Locate the cell with the specified text and output its (X, Y) center coordinate. 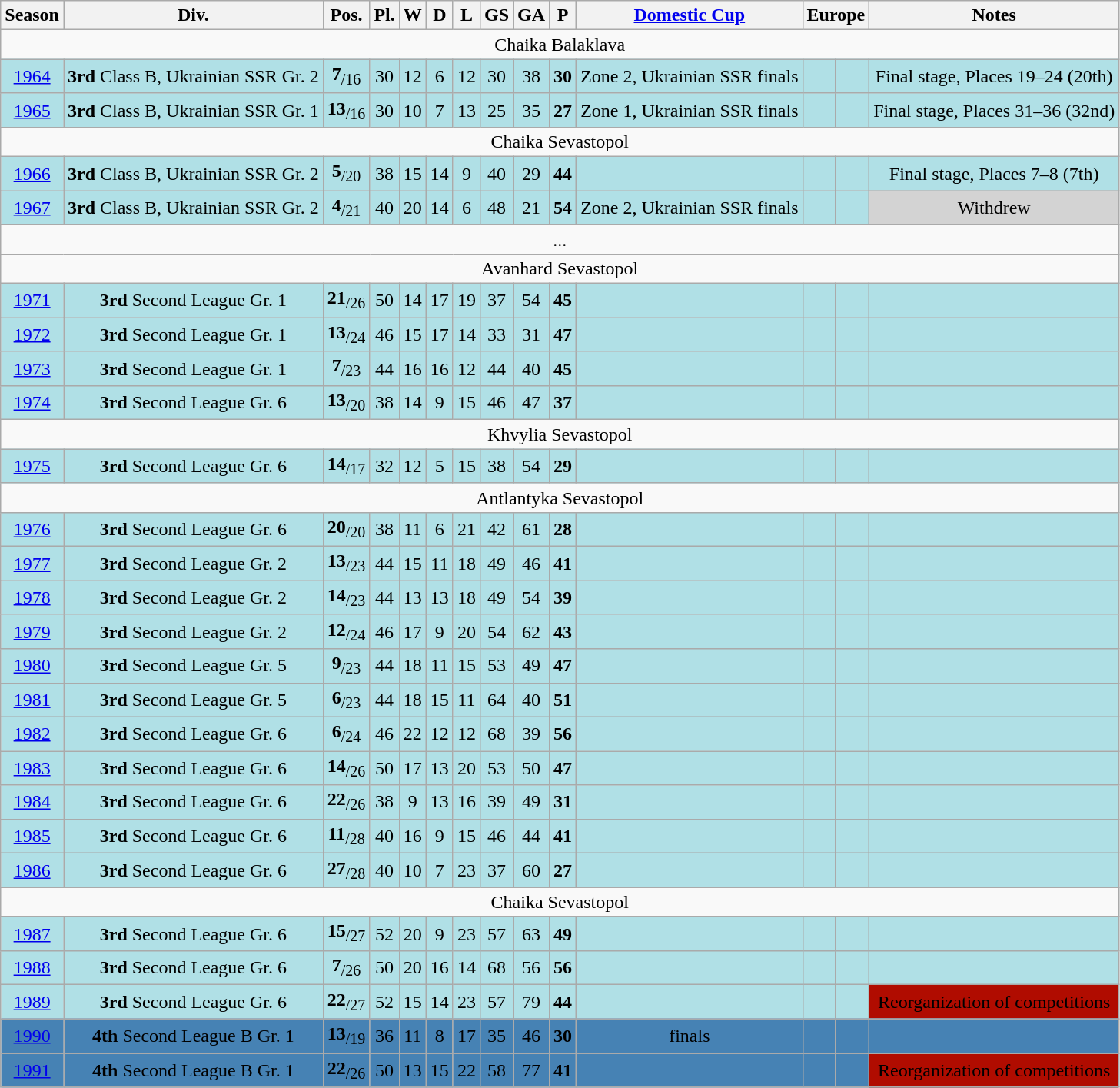
Final stage, Places 31–36 (32nd) (995, 110)
1982 (32, 734)
58 (497, 1070)
Antlantyka Sevastopol (560, 497)
28 (563, 529)
Season (32, 15)
27/28 (346, 870)
77 (532, 1070)
Domestic Cup (690, 15)
1965 (32, 110)
1974 (32, 402)
64 (497, 700)
33 (497, 334)
9/23 (346, 666)
13/19 (346, 1036)
1989 (32, 1002)
Div. (193, 15)
1987 (32, 933)
Avanhard Sevastopol (560, 268)
Final stage, Places 19–24 (20th) (995, 76)
42 (497, 529)
13/23 (346, 564)
Chaika Balaklava (560, 45)
1980 (32, 666)
GA (532, 15)
1972 (32, 334)
7/23 (346, 368)
Khvylia Sevastopol (560, 434)
15/27 (346, 933)
14/26 (346, 768)
1966 (32, 174)
7/16 (346, 76)
4/21 (346, 208)
6/24 (346, 734)
1964 (32, 76)
22/27 (346, 1002)
5 (440, 466)
6/23 (346, 700)
1990 (32, 1036)
43 (563, 631)
14/23 (346, 597)
P (563, 15)
Pl. (384, 15)
1976 (32, 529)
13/24 (346, 334)
1991 (32, 1070)
3rd Class B, Ukrainian SSR Gr. 1 (193, 110)
Withdrew (995, 208)
1981 (32, 700)
1975 (32, 466)
21/26 (346, 300)
5/20 (346, 174)
1973 (32, 368)
GS (497, 15)
1977 (32, 564)
25 (497, 110)
13/16 (346, 110)
20/20 (346, 529)
... (560, 239)
14/17 (346, 466)
79 (532, 1002)
61 (532, 529)
63 (532, 933)
8 (440, 1036)
48 (497, 208)
7/26 (346, 967)
W (412, 15)
51 (563, 700)
finals (690, 1036)
1985 (32, 836)
1988 (32, 967)
Pos. (346, 15)
1971 (32, 300)
D (440, 15)
L (466, 15)
60 (532, 870)
36 (384, 1036)
62 (532, 631)
32 (384, 466)
Final stage, Places 7–8 (7th) (995, 174)
1967 (32, 208)
Zone 1, Ukrainian SSR finals (690, 110)
1979 (32, 631)
13/20 (346, 402)
12/24 (346, 631)
Europe (836, 15)
19 (466, 300)
1983 (32, 768)
1984 (32, 802)
1978 (32, 597)
11/28 (346, 836)
1986 (32, 870)
Notes (995, 15)
